Capture the cell that displays the provided text and extract its [X, Y] central coordinate. 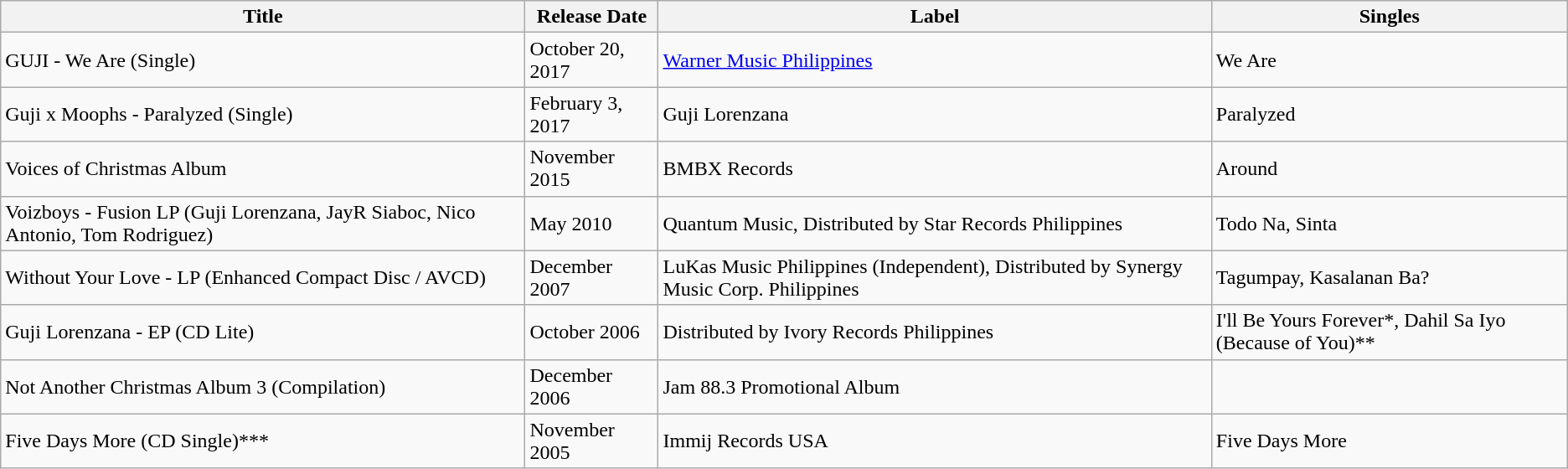
Jam 88.3 Promotional Album [935, 387]
Five Days More (CD Single)*** [263, 441]
LuKas Music Philippines (Independent), Distributed by Synergy Music Corp. Philippines [935, 278]
Todo Na, Sinta [1389, 223]
Singles [1389, 17]
Around [1389, 169]
Immij Records USA [935, 441]
Without Your Love - LP (Enhanced Compact Disc / AVCD) [263, 278]
Label [935, 17]
October 20, 2017 [591, 60]
November 2015 [591, 169]
Quantum Music, Distributed by Star Records Philippines [935, 223]
Not Another Christmas Album 3 (Compilation) [263, 387]
Guji Lorenzana - EP (CD Lite) [263, 332]
Warner Music Philippines [935, 60]
Voizboys - Fusion LP (Guji Lorenzana, JayR Siaboc, Nico Antonio, Tom Rodriguez) [263, 223]
February 3, 2017 [591, 114]
Tagumpay, Kasalanan Ba? [1389, 278]
October 2006 [591, 332]
December 2006 [591, 387]
May 2010 [591, 223]
Distributed by Ivory Records Philippines [935, 332]
Release Date [591, 17]
November 2005 [591, 441]
Guji Lorenzana [935, 114]
Paralyzed [1389, 114]
GUJI - We Are (Single) [263, 60]
Guji x Moophs - Paralyzed (Single) [263, 114]
December 2007 [591, 278]
BMBX Records [935, 169]
Title [263, 17]
We Are [1389, 60]
Five Days More [1389, 441]
Voices of Christmas Album [263, 169]
I'll Be Yours Forever*, Dahil Sa Iyo (Because of You)** [1389, 332]
